Return [X, Y] of the center of cell containing provided text 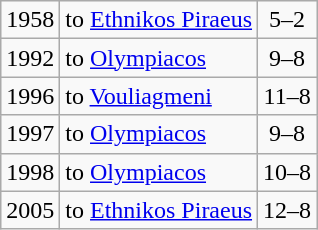
12–8 [288, 210]
11–8 [288, 96]
1998 [30, 172]
2005 [30, 210]
1996 [30, 96]
10–8 [288, 172]
1992 [30, 58]
1997 [30, 134]
to Vouliagmeni [159, 96]
1958 [30, 20]
5–2 [288, 20]
